Return the [x, y] coordinate for the center point of the cell that contains the specified text.  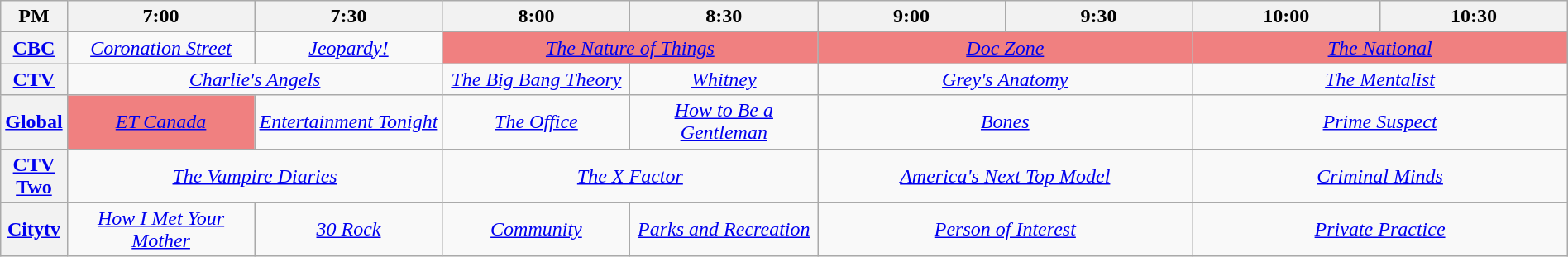
Grey's Anatomy [1006, 79]
The Office [536, 122]
ET Canada [160, 122]
9:30 [1098, 17]
Coronation Street [160, 48]
8:30 [724, 17]
Jeopardy! [349, 48]
Person of Interest [1006, 230]
The Mentalist [1379, 79]
8:00 [536, 17]
America's Next Top Model [1006, 175]
CBC [34, 48]
10:30 [1474, 17]
Bones [1006, 122]
Citytv [34, 230]
PM [34, 17]
Entertainment Tonight [349, 122]
Criminal Minds [1379, 175]
Doc Zone [1006, 48]
The National [1379, 48]
How I Met Your Mother [160, 230]
The Nature of Things [630, 48]
Charlie's Angels [255, 79]
7:30 [349, 17]
9:00 [911, 17]
CTV [34, 79]
The Vampire Diaries [255, 175]
Community [536, 230]
10:00 [1287, 17]
CTV Two [34, 175]
30 Rock [349, 230]
How to Be a Gentleman [724, 122]
Parks and Recreation [724, 230]
The X Factor [630, 175]
Private Practice [1379, 230]
Prime Suspect [1379, 122]
Whitney [724, 79]
Global [34, 122]
The Big Bang Theory [536, 79]
7:00 [160, 17]
